Provide the [x, y] coordinate of the cell's center where the given text is located.  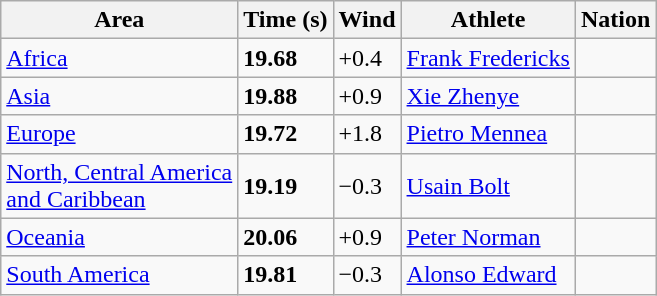
Wind [367, 20]
Alonso Edward [488, 275]
North, Central America and Caribbean [120, 186]
20.06 [286, 237]
+0.4 [367, 58]
Europe [120, 134]
19.72 [286, 134]
Peter Norman [488, 237]
Asia [120, 96]
19.81 [286, 275]
Area [120, 20]
South America [120, 275]
19.68 [286, 58]
19.19 [286, 186]
Oceania [120, 237]
Time (s) [286, 20]
Usain Bolt [488, 186]
Frank Fredericks [488, 58]
19.88 [286, 96]
Nation [615, 20]
+1.8 [367, 134]
Xie Zhenye [488, 96]
Athlete [488, 20]
Pietro Mennea [488, 134]
Africa [120, 58]
